For the text-containing cell, return its midpoint in [x, y] coordinate format. 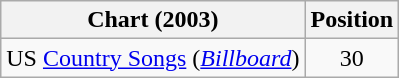
Chart (2003) [153, 20]
US Country Songs (Billboard) [153, 58]
30 [352, 58]
Position [352, 20]
